Scan for the cell matching the given text and deliver its (X, Y) coordinate at center. 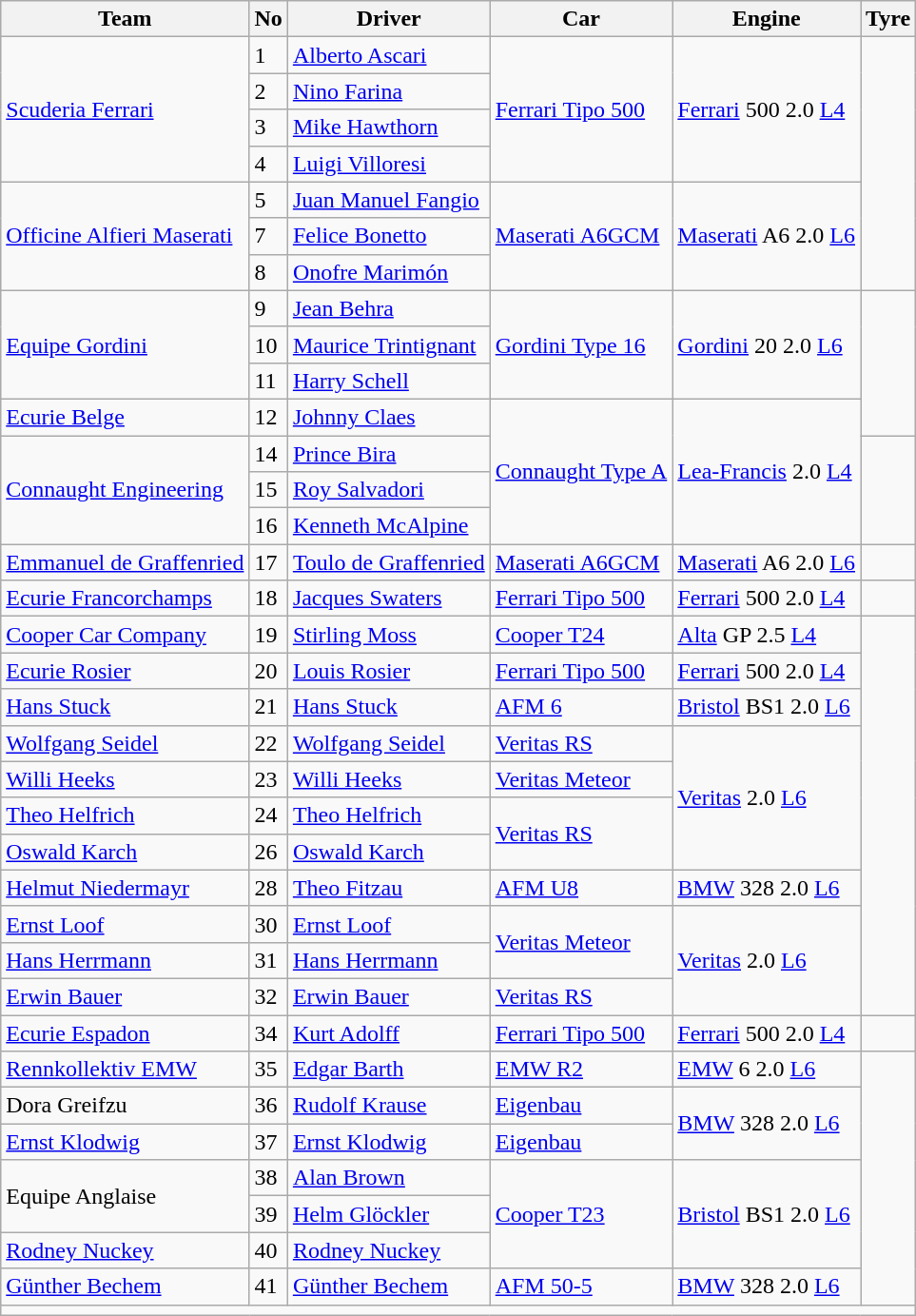
Harry Schell (388, 381)
AFM 50-5 (581, 1287)
Felice Bonetto (388, 236)
Tyre (888, 19)
19 (268, 635)
3 (268, 128)
23 (268, 779)
Roy Salvadori (388, 490)
26 (268, 852)
Gordini 20 2.0 L6 (767, 344)
Jacques Swaters (388, 599)
Ecurie Espadon (126, 1032)
Alan Brown (388, 1178)
17 (268, 562)
Cooper T24 (581, 635)
Equipe Gordini (126, 344)
10 (268, 344)
Toulo de Graffenried (388, 562)
15 (268, 490)
Edgar Barth (388, 1070)
Juan Manuel Fangio (388, 200)
34 (268, 1032)
Lea-Francis 2.0 L4 (767, 471)
Jean Behra (388, 308)
35 (268, 1070)
Cooper T23 (581, 1214)
Car (581, 19)
Prince Bira (388, 454)
Connaught Type A (581, 471)
1 (268, 55)
EMW 6 2.0 L6 (767, 1070)
Theo Fitzau (388, 888)
40 (268, 1250)
41 (268, 1287)
8 (268, 272)
Louis Rosier (388, 671)
EMW R2 (581, 1070)
Rennkollektiv EMW (126, 1070)
21 (268, 707)
11 (268, 381)
28 (268, 888)
Cooper Car Company (126, 635)
Alberto Ascari (388, 55)
Connaught Engineering (126, 490)
16 (268, 526)
2 (268, 91)
24 (268, 815)
Driver (388, 19)
AFM 6 (581, 707)
Dora Greifzu (126, 1106)
30 (268, 924)
7 (268, 236)
Nino Farina (388, 91)
18 (268, 599)
Luigi Villoresi (388, 164)
Mike Hawthorn (388, 128)
Rudolf Krause (388, 1106)
Kurt Adolff (388, 1032)
9 (268, 308)
Gordini Type 16 (581, 344)
32 (268, 996)
Equipe Anglaise (126, 1196)
Kenneth McAlpine (388, 526)
Helmut Niedermayr (126, 888)
22 (268, 743)
12 (268, 417)
AFM U8 (581, 888)
38 (268, 1178)
5 (268, 200)
36 (268, 1106)
Ecurie Rosier (126, 671)
31 (268, 960)
37 (268, 1142)
Engine (767, 19)
Maurice Trintignant (388, 344)
20 (268, 671)
Onofre Marimón (388, 272)
No (268, 19)
Ecurie Francorchamps (126, 599)
4 (268, 164)
39 (268, 1214)
Helm Glöckler (388, 1214)
Team (126, 19)
Johnny Claes (388, 417)
Scuderia Ferrari (126, 109)
Alta GP 2.5 L4 (767, 635)
Officine Alfieri Maserati (126, 236)
Ecurie Belge (126, 417)
14 (268, 454)
Stirling Moss (388, 635)
Emmanuel de Graffenried (126, 562)
